Return the (x, y) coordinate for the center point of the cell that contains the specified text.  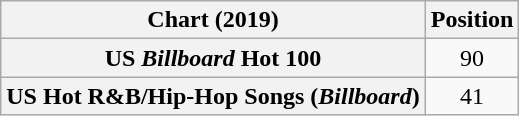
41 (472, 96)
US Billboard Hot 100 (213, 58)
Position (472, 20)
US Hot R&B/Hip-Hop Songs (Billboard) (213, 96)
Chart (2019) (213, 20)
90 (472, 58)
